Return (X, Y) of the center of cell containing provided text 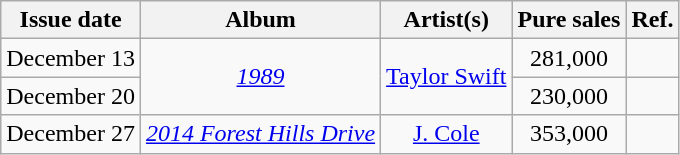
December 20 (71, 96)
Album (260, 20)
Issue date (71, 20)
Artist(s) (446, 20)
Taylor Swift (446, 77)
1989 (260, 77)
230,000 (569, 96)
2014 Forest Hills Drive (260, 134)
J. Cole (446, 134)
281,000 (569, 58)
Ref. (652, 20)
353,000 (569, 134)
December 13 (71, 58)
Pure sales (569, 20)
December 27 (71, 134)
